Find where the given text appears and provide that cell's center as (x, y) coordinate. 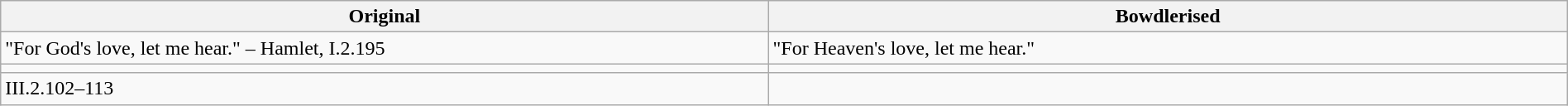
"For Heaven's love, let me hear." (1168, 48)
III.2.102–113 (385, 89)
Bowdlerised (1168, 17)
"For God's love, let me hear." – Hamlet, I.2.195 (385, 48)
Original (385, 17)
